Search for the cell housing the specified text and yield its (X, Y) center coordinate. 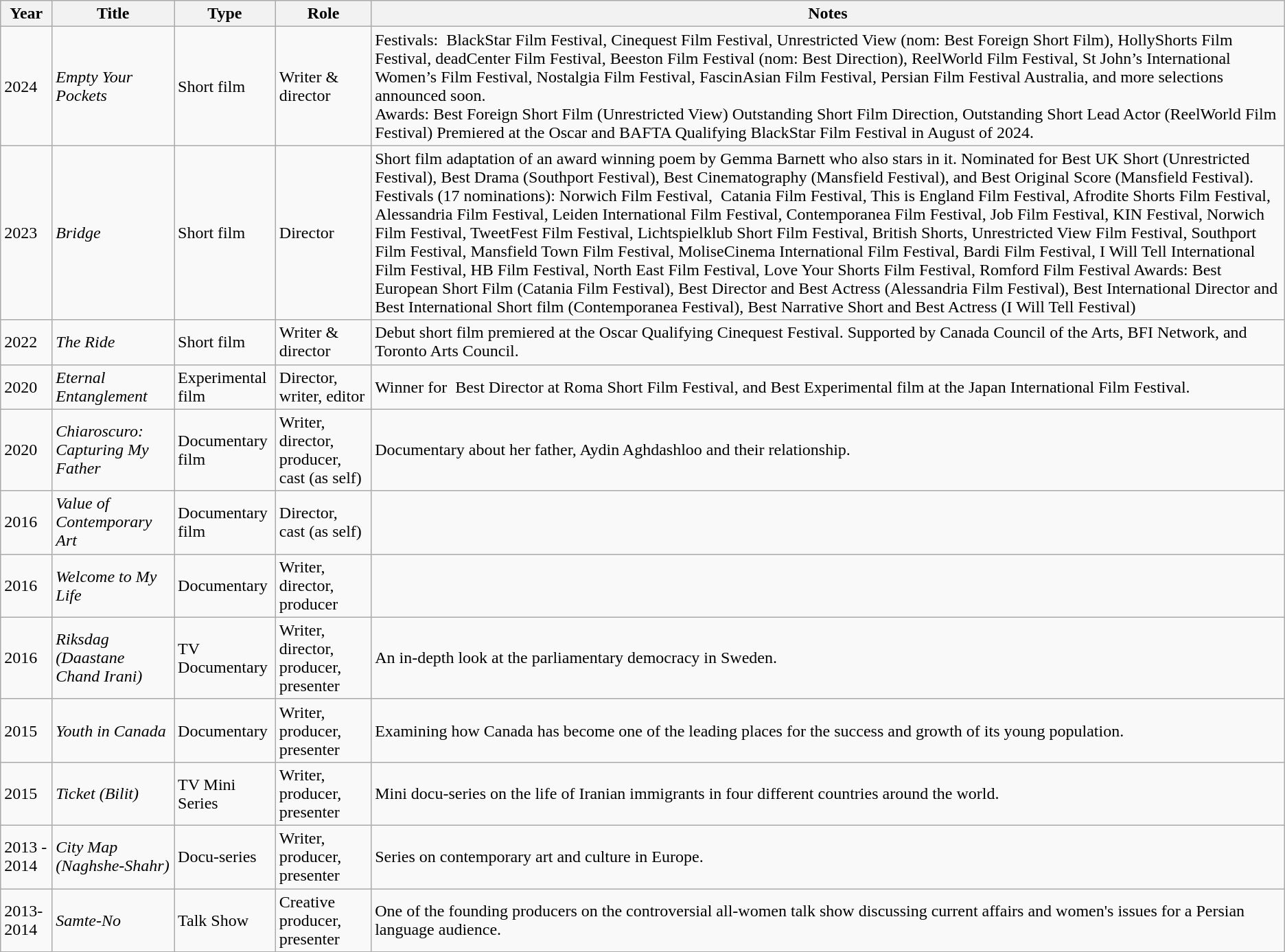
Chiaroscuro: Capturing My Father (113, 450)
An in-depth look at the parliamentary democracy in Sweden. (828, 658)
Talk Show (225, 920)
Year (26, 14)
Title (113, 14)
Value of Contemporary Art (113, 522)
TV Documentary (225, 658)
Samte-No (113, 920)
City Map (Naghshe-Shahr) (113, 857)
Bridge (113, 233)
Role (323, 14)
One of the founding producers on the controversial all-women talk show discussing current affairs and women's issues for a Persian language audience. (828, 920)
Series on contemporary art and culture in Europe. (828, 857)
Ticket (Bilit) (113, 793)
2022 (26, 342)
Director, writer, editor (323, 387)
Docu-series (225, 857)
2013 - 2014 (26, 857)
Mini docu-series on the life of Iranian immigrants in four different countries around the world. (828, 793)
2024 (26, 86)
2013-2014 (26, 920)
Director (323, 233)
Examining how Canada has become one of the leading places for the success and growth of its young population. (828, 730)
Welcome to My Life (113, 585)
2023 (26, 233)
Writer, director, producer (323, 585)
Creative producer, presenter (323, 920)
Writer, director, producer, presenter (323, 658)
Director, cast (as self) (323, 522)
The Ride (113, 342)
Writer, director, producer, cast (as self) (323, 450)
Eternal Entanglement (113, 387)
Empty Your Pockets (113, 86)
Winner for Best Director at Roma Short Film Festival, and Best Experimental film at the Japan International Film Festival. (828, 387)
TV Mini Series (225, 793)
Notes (828, 14)
Documentary about her father, Aydin Aghdashloo and their relationship. (828, 450)
Youth in Canada (113, 730)
Type (225, 14)
Experimental film (225, 387)
Riksdag (Daastane Chand Irani) (113, 658)
